Search for the cell housing the specified text and yield its [x, y] center coordinate. 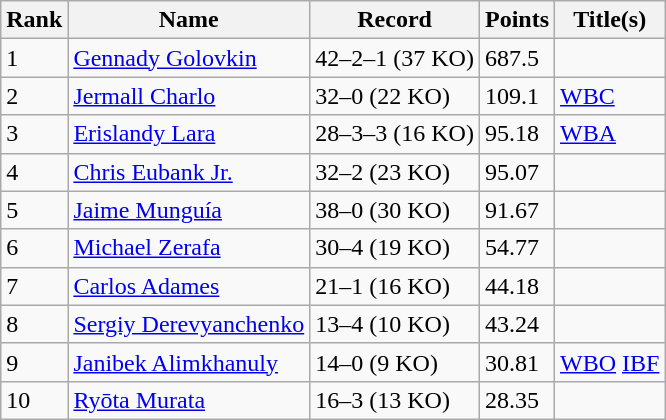
Carlos Adames [189, 286]
16–3 (13 KO) [395, 400]
95.07 [516, 172]
Chris Eubank Jr. [189, 172]
Title(s) [610, 20]
Ryōta Murata [189, 400]
30.81 [516, 362]
91.67 [516, 210]
38–0 (30 KO) [395, 210]
109.1 [516, 96]
28.35 [516, 400]
Erislandy Lara [189, 134]
44.18 [516, 286]
Points [516, 20]
6 [34, 248]
9 [34, 362]
43.24 [516, 324]
Sergiy Derevyanchenko [189, 324]
Name [189, 20]
42–2–1 (37 KO) [395, 58]
3 [34, 134]
Record [395, 20]
1 [34, 58]
WBO IBF [610, 362]
4 [34, 172]
687.5 [516, 58]
28–3–3 (16 KO) [395, 134]
Jermall Charlo [189, 96]
30–4 (19 KO) [395, 248]
7 [34, 286]
Jaime Munguía [189, 210]
14–0 (9 KO) [395, 362]
8 [34, 324]
95.18 [516, 134]
13–4 (10 KO) [395, 324]
21–1 (16 KO) [395, 286]
Janibek Alimkhanuly [189, 362]
54.77 [516, 248]
2 [34, 96]
32–0 (22 KO) [395, 96]
WBC [610, 96]
Gennady Golovkin [189, 58]
WBA [610, 134]
Michael Zerafa [189, 248]
5 [34, 210]
32–2 (23 KO) [395, 172]
10 [34, 400]
Rank [34, 20]
